Return the [X, Y] coordinate for the center point of the cell that contains the specified text.  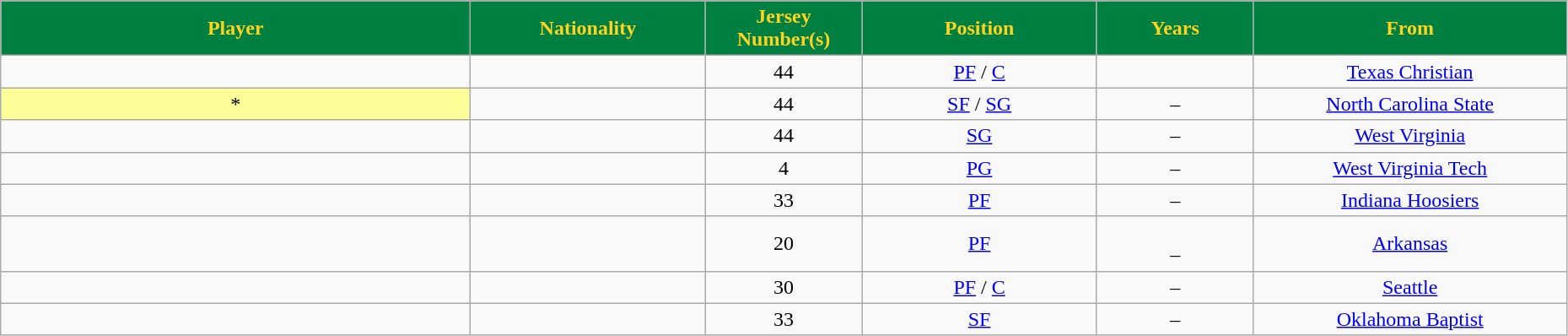
Player [236, 29]
SF / SG [979, 104]
Oklahoma Baptist [1410, 319]
Indiana Hoosiers [1410, 200]
Arkansas [1410, 243]
* [236, 104]
West Virginia [1410, 136]
Position [979, 29]
4 [784, 168]
Jersey Number(s) [784, 29]
SG [979, 136]
Years [1175, 29]
SF [979, 319]
West Virginia Tech [1410, 168]
20 [784, 243]
PG [979, 168]
From [1410, 29]
Seattle [1410, 287]
Nationality [588, 29]
Texas Christian [1410, 72]
North Carolina State [1410, 104]
30 [784, 287]
